Detect which cell encompasses the target text, then output its [X, Y] center coordinate. 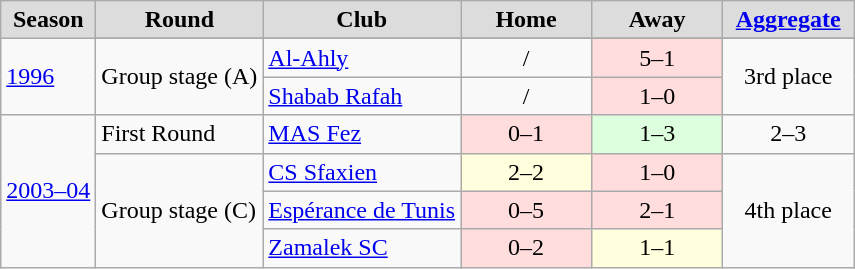
Club [362, 20]
1–3 [658, 134]
Season [48, 20]
Shabab Rafah [362, 96]
Espérance de Tunis [362, 210]
2–2 [526, 172]
4th place [788, 210]
Group stage (A) [180, 77]
Aggregate [788, 20]
2–1 [658, 210]
Al-Ahly [362, 58]
1996 [48, 77]
0–5 [526, 210]
First Round [180, 134]
2–3 [788, 134]
0–1 [526, 134]
CS Sfaxien [362, 172]
Away [658, 20]
1–1 [658, 248]
MAS Fez [362, 134]
Zamalek SC [362, 248]
5–1 [658, 58]
Home [526, 20]
3rd place [788, 77]
Round [180, 20]
Group stage (C) [180, 210]
2003–04 [48, 191]
0–2 [526, 248]
